From the cell containing the given text, extract its center point as [X, Y] coordinate. 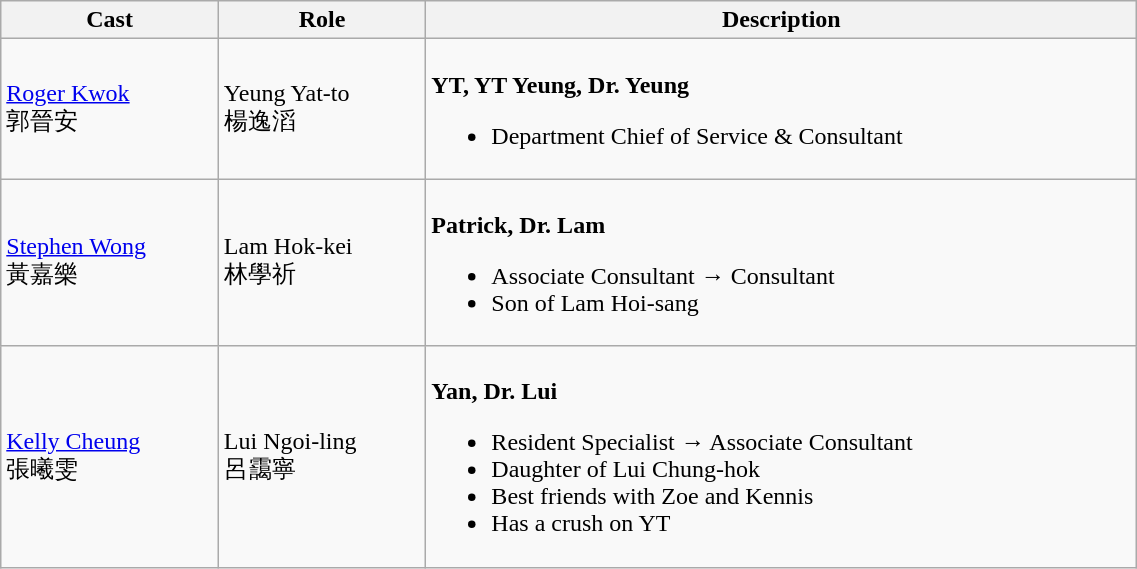
Roger Kwok 郭晉安 [110, 109]
Yan, Dr. LuiResident Specialist → Associate ConsultantDaughter of Lui Chung-hokBest friends with Zoe and KennisHas a crush on YT [782, 456]
Yeung Yat-to楊逸滔 [322, 109]
Patrick, Dr. LamAssociate Consultant → ConsultantSon of Lam Hoi-sang [782, 262]
Lui Ngoi-ling 呂靄寧 [322, 456]
Cast [110, 20]
Stephen Wong 黃嘉樂 [110, 262]
Lam Hok-kei 林學祈 [322, 262]
Role [322, 20]
Kelly Cheung 張曦雯 [110, 456]
YT, YT Yeung, Dr. YeungDepartment Chief of Service & Consultant [782, 109]
Description [782, 20]
